Extract the [x, y] coordinate from the center of the cell holding the provided text.  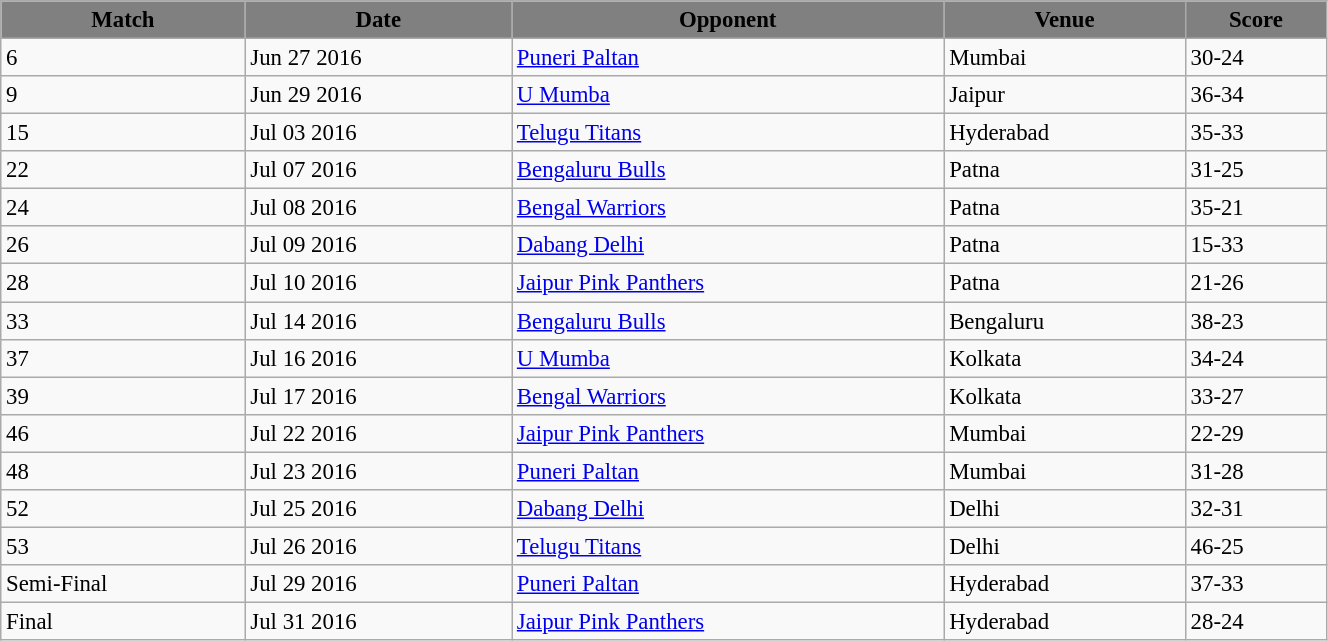
26 [123, 245]
Jun 27 2016 [378, 58]
Jul 31 2016 [378, 621]
Jul 17 2016 [378, 396]
Jul 25 2016 [378, 509]
Venue [1064, 20]
53 [123, 546]
36-34 [1256, 95]
22-29 [1256, 433]
Bengaluru [1064, 321]
Final [123, 621]
33 [123, 321]
21-26 [1256, 283]
15-33 [1256, 245]
Jun 29 2016 [378, 95]
Jul 16 2016 [378, 358]
31-25 [1256, 170]
37-33 [1256, 584]
34-24 [1256, 358]
32-31 [1256, 509]
Jul 08 2016 [378, 208]
48 [123, 471]
Jul 26 2016 [378, 546]
Match [123, 20]
46 [123, 433]
Opponent [728, 20]
6 [123, 58]
24 [123, 208]
Jul 23 2016 [378, 471]
37 [123, 358]
Jul 14 2016 [378, 321]
31-28 [1256, 471]
28-24 [1256, 621]
38-23 [1256, 321]
22 [123, 170]
30-24 [1256, 58]
Score [1256, 20]
9 [123, 95]
Jul 10 2016 [378, 283]
Jul 09 2016 [378, 245]
Jul 03 2016 [378, 133]
Jul 07 2016 [378, 170]
35-33 [1256, 133]
Jaipur [1064, 95]
28 [123, 283]
33-27 [1256, 396]
Jul 22 2016 [378, 433]
Jul 29 2016 [378, 584]
52 [123, 509]
Semi-Final [123, 584]
Date [378, 20]
39 [123, 396]
15 [123, 133]
35-21 [1256, 208]
46-25 [1256, 546]
